From the cell containing the given text, extract its center point as (x, y) coordinate. 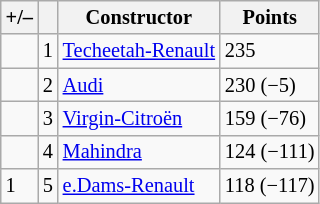
230 (−5) (270, 85)
4 (48, 152)
Audi (139, 85)
Virgin-Citroën (139, 118)
3 (48, 118)
235 (270, 51)
5 (48, 186)
Techeetah-Renault (139, 51)
124 (−111) (270, 152)
Constructor (139, 17)
159 (−76) (270, 118)
e.Dams-Renault (139, 186)
2 (48, 85)
118 (−117) (270, 186)
+/– (20, 17)
Points (270, 17)
Mahindra (139, 152)
